Output the (X, Y) coordinate of the center of the cell containing the given text.  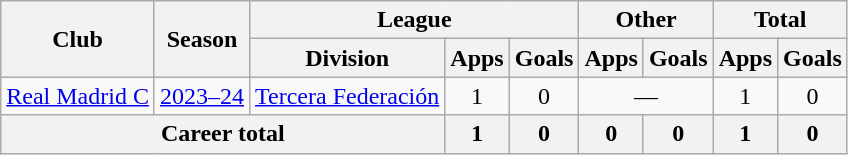
Season (202, 39)
Division (348, 58)
Real Madrid C (78, 96)
Career total (223, 134)
— (646, 96)
Other (646, 20)
Club (78, 39)
Tercera Federación (348, 96)
2023–24 (202, 96)
League (414, 20)
Total (780, 20)
